For the text-containing cell, return its midpoint in (x, y) coordinate format. 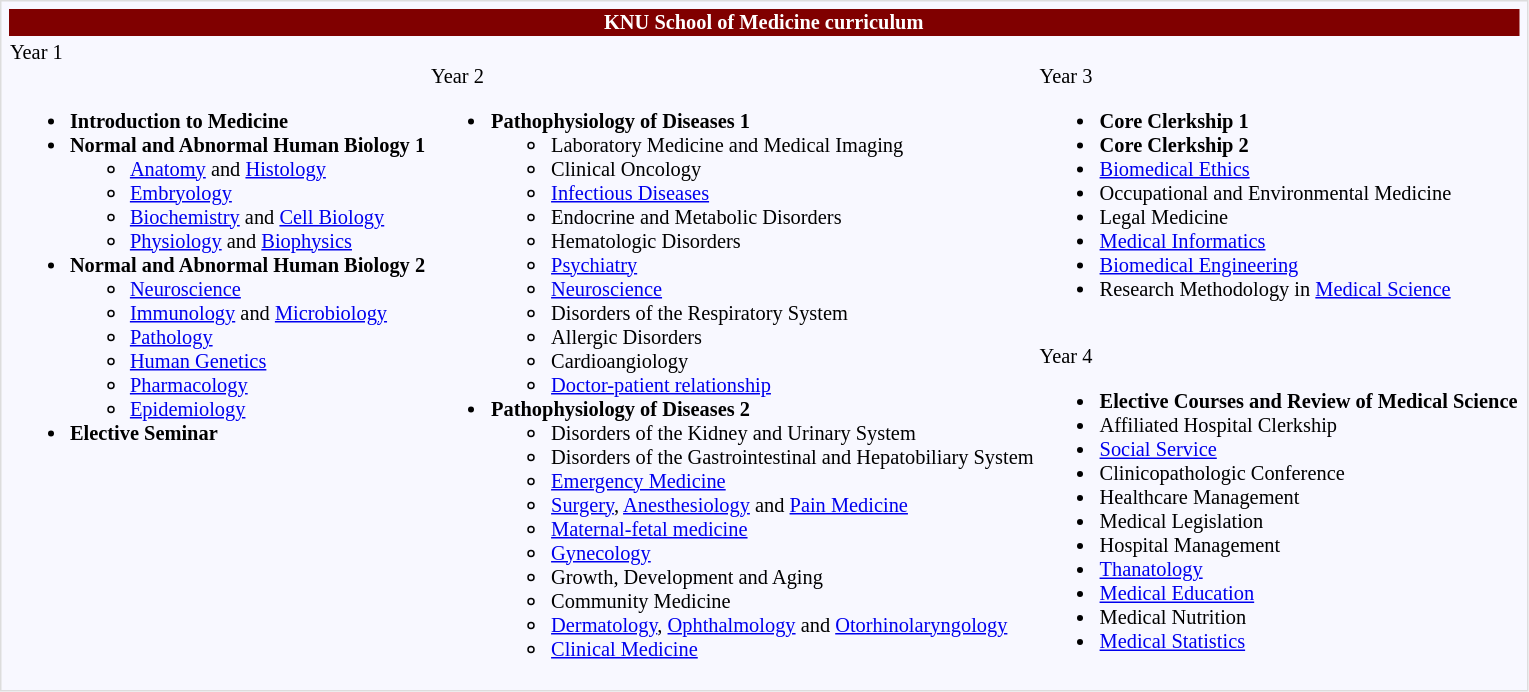
KNU School of Medicine curriculum (764, 22)
